Output the [X, Y] coordinate of the center of the cell containing the given text.  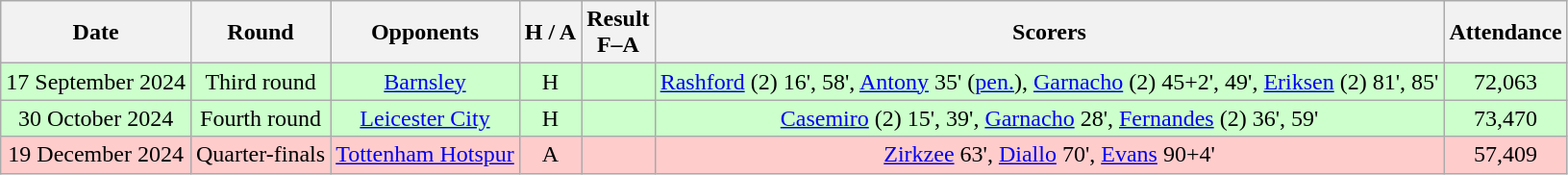
17 September 2024 [96, 82]
Leicester City [425, 118]
73,470 [1506, 118]
A [550, 155]
19 December 2024 [96, 155]
Quarter-finals [260, 155]
Round [260, 33]
ResultF–A [618, 33]
Date [96, 33]
Barnsley [425, 82]
Scorers [1050, 33]
Third round [260, 82]
57,409 [1506, 155]
Zirkzee 63', Diallo 70', Evans 90+4' [1050, 155]
Casemiro (2) 15', 39', Garnacho 28', Fernandes (2) 36', 59' [1050, 118]
Rashford (2) 16', 58', Antony 35' (pen.), Garnacho (2) 45+2', 49', Eriksen (2) 81', 85' [1050, 82]
H / A [550, 33]
Opponents [425, 33]
30 October 2024 [96, 118]
Fourth round [260, 118]
72,063 [1506, 82]
Tottenham Hotspur [425, 155]
Attendance [1506, 33]
